Detect which cell encompasses the target text, then output its (x, y) center coordinate. 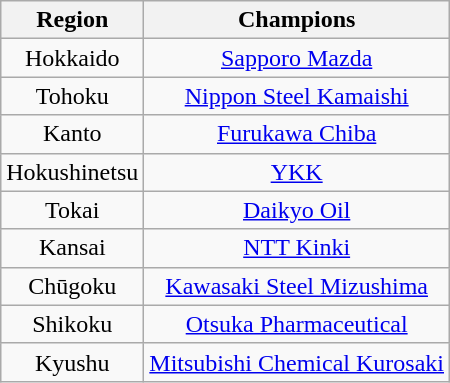
Mitsubishi Chemical Kurosaki (297, 362)
Daikyo Oil (297, 210)
Kawasaki Steel Mizushima (297, 286)
Kanto (72, 134)
Chūgoku (72, 286)
Kansai (72, 248)
Tokai (72, 210)
Otsuka Pharmaceutical (297, 324)
Hokkaido (72, 58)
Champions (297, 20)
Shikoku (72, 324)
Sapporo Mazda (297, 58)
Tohoku (72, 96)
Kyushu (72, 362)
YKK (297, 172)
NTT Kinki (297, 248)
Hokushinetsu (72, 172)
Region (72, 20)
Nippon Steel Kamaishi (297, 96)
Furukawa Chiba (297, 134)
